Return the [X, Y] coordinate for the center point of the cell that contains the specified text.  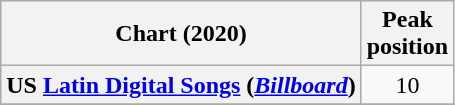
Chart (2020) [181, 34]
US Latin Digital Songs (Billboard) [181, 85]
Peakposition [407, 34]
10 [407, 85]
